Detect which cell encompasses the target text, then output its (X, Y) center coordinate. 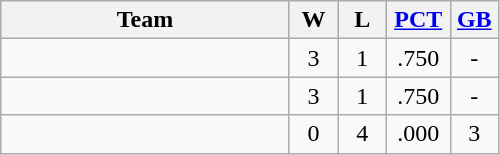
0 (314, 134)
GB (474, 20)
L (362, 20)
Team (146, 20)
.000 (418, 134)
W (314, 20)
PCT (418, 20)
4 (362, 134)
